Return the (x, y) coordinate for the center point of the cell that contains the specified text.  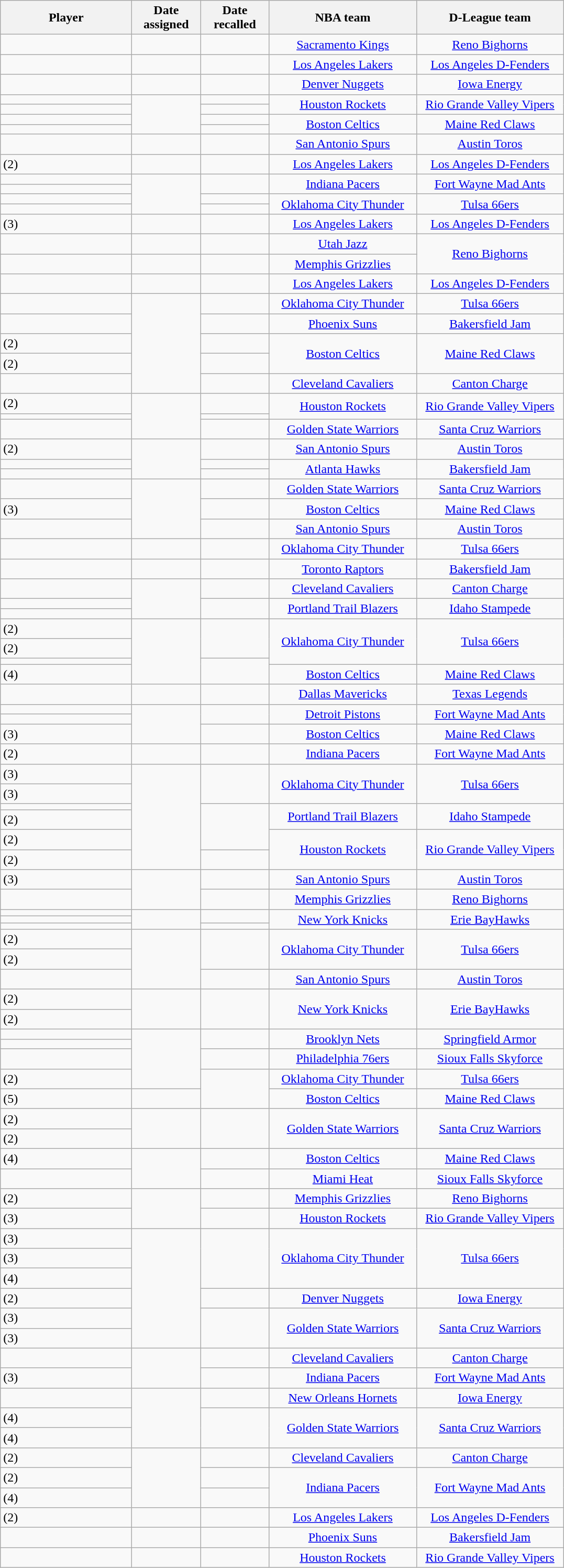
Texas Legends (490, 694)
Atlanta Hawks (342, 469)
NBA team (342, 18)
(5) (66, 1099)
Utah Jazz (342, 244)
Toronto Raptors (342, 568)
Springfield Armor (490, 1039)
D-League team (490, 18)
Philadelphia 76ers (342, 1059)
Player (66, 18)
Date assigned (167, 18)
Detroit Pistons (342, 714)
Dallas Mavericks (342, 694)
Date recalled (235, 18)
New Orleans Hornets (342, 1398)
Brooklyn Nets (342, 1039)
Miami Heat (342, 1178)
Sacramento Kings (342, 45)
